Pinpoint the cell where the given text exists, returning its (X, Y) midpoint coordinate. 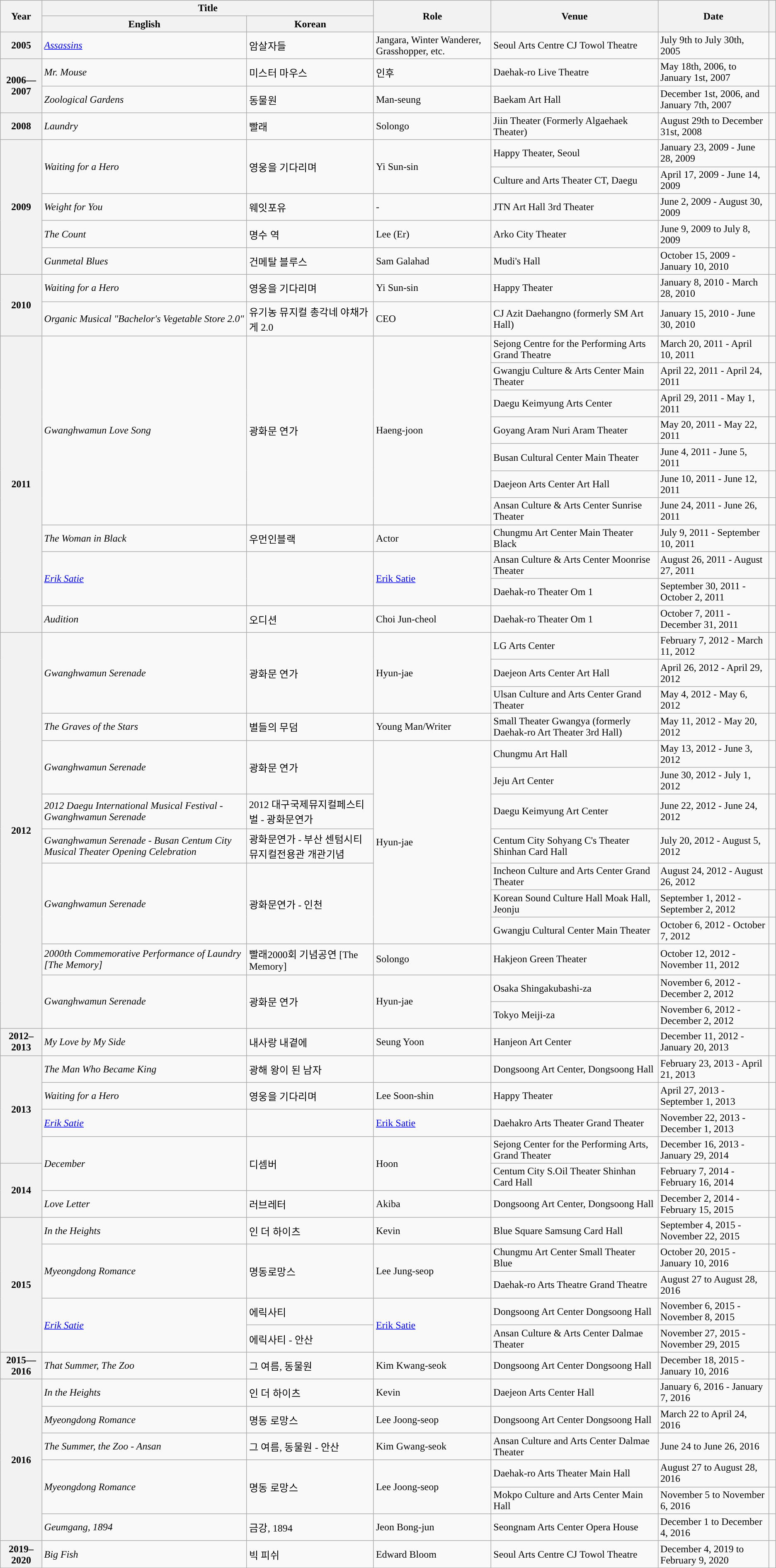
December 1 to December 4, 2016 (714, 1527)
그 여름, 동물원 - 안산 (310, 1446)
Busan Cultural Center Main Theater (575, 457)
Mr. Mouse (144, 72)
2010 (21, 305)
2006—2007 (21, 86)
October 12, 2012 - November 11, 2012 (714, 959)
Hanjeon Art Center (575, 1042)
2009 (21, 207)
Year (21, 16)
동물원 (310, 99)
That Summer, The Zoo (144, 1366)
빨래2000회 기념공연 [The Memory] (310, 959)
2012 대구국제뮤지컬페스티벌 - 광화문연가 (310, 811)
The Man Who Became King (144, 1069)
December 1st, 2006, and January 7th, 2007 (714, 99)
Osaka Shingakubashi-za (575, 988)
Venue (575, 16)
Jeju Art Center (575, 781)
2000th Commemorative Performance of Laundry [The Memory] (144, 959)
2014 (21, 1190)
Ansan Culture & Arts Center Sunrise Theater (575, 511)
April 22, 2011 - April 24, 2011 (714, 376)
Mudi's Hall (575, 261)
2015 (21, 1285)
Mokpo Culture and Arts Center Main Hall (575, 1500)
오디션 (310, 619)
Ulsan Culture and Arts Center Grand Theater (575, 699)
The Summer, the Zoo - Ansan (144, 1446)
명동로망스 (310, 1271)
인후 (432, 72)
June 9, 2009 to July 8, 2009 (714, 234)
July 9th to July 30th, 2005 (714, 46)
July 20, 2012 - August 5, 2012 (714, 846)
Zoological Gardens (144, 99)
Seung Yoon (432, 1042)
에릭사티 - 안산 (310, 1338)
2011 (21, 484)
2012 Daegu International Musical Festival - Gwanghwamun Serenade (144, 811)
September 30, 2011 - October 2, 2011 (714, 592)
Baekam Art Hall (575, 99)
My Love by My Side (144, 1042)
October 15, 2009 - January 10, 2010 (714, 261)
2013 (21, 1109)
Chungmu Art Hall (575, 753)
Geumgang, 1894 (144, 1527)
Arko City Theater (575, 234)
금강, 1894 (310, 1527)
빅 피쉬 (310, 1554)
February 23, 2013 - April 21, 2013 (714, 1069)
2016 (21, 1460)
June 2, 2009 - August 30, 2009 (714, 207)
Ansan Culture & Arts Center Dalmae Theater (575, 1338)
The Graves of the Stars (144, 727)
LG Arts Center (575, 646)
Gwangju Cultural Center Main Theater (575, 931)
November 22, 2013 - December 1, 2013 (714, 1123)
March 22 to April 24, 2016 (714, 1420)
Man-seung (432, 99)
December 16, 2013 - January 29, 2014 (714, 1149)
August 26, 2011 - August 27, 2011 (714, 565)
Title (208, 8)
December 4, 2019 to February 9, 2020 (714, 1554)
Jiin Theater (Formerly Algaehaek Theater) (575, 126)
Haeng-joon (432, 430)
August 29th to December 31st, 2008 (714, 126)
Goyang Aram Nuri Aram Theater (575, 430)
명수 역 (310, 234)
JTN Art Hall 3rd Theater (575, 207)
January 15, 2010 - June 30, 2010 (714, 319)
June 10, 2011 - June 12, 2011 (714, 484)
February 7, 2012 - March 11, 2012 (714, 646)
광해 왕이 된 남자 (310, 1069)
August 24, 2012 - August 26, 2012 (714, 877)
Blue Square Samsung Card Hall (575, 1231)
디셈버 (310, 1163)
Daehakro Arts Theater Grand Theater (575, 1123)
September 1, 2012 - September 2, 2012 (714, 903)
2005 (21, 46)
June 24 to June 26, 2016 (714, 1446)
Lee Jung-seop (432, 1271)
Sejong Center for the Performing Arts, Grand Theater (575, 1149)
광화문연가 - 부산 센텀시티 뮤지컬전용관 개관기념 (310, 846)
2019–2020 (21, 1554)
May 13, 2012 - June 3, 2012 (714, 753)
April 27, 2013 - September 1, 2013 (714, 1096)
September 4, 2015 - November 22, 2015 (714, 1231)
Hoon (432, 1163)
Chungmu Art Center Small Theater Blue (575, 1258)
Daehak-ro Live Theatre (575, 72)
January 8, 2010 - March 28, 2010 (714, 288)
Happy Theater, Seoul (575, 153)
러브레터 (310, 1203)
Daegu Keimyung Arts Center (575, 404)
Gwanghwamun Love Song (144, 430)
Actor (432, 538)
December 18, 2015 - January 10, 2016 (714, 1366)
Lee (Er) (432, 234)
May 4, 2012 - May 6, 2012 (714, 699)
Small Theater Gwangya (formerly Daehak-ro Art Theater 3rd Hall) (575, 727)
Edward Bloom (432, 1554)
Centum City Sohyang C's Theater Shinhan Card Hall (575, 846)
내사랑 내곁에 (310, 1042)
CJ Azit Daehangno (formerly SM Art Hall) (575, 319)
Korean (310, 24)
Laundry (144, 126)
미스터 마우스 (310, 72)
Choi Jun-cheol (432, 619)
Ansan Culture and Arts Center Dalmae Theater (575, 1446)
그 여름, 동물원 (310, 1366)
Gwanghwamun Serenade - Busan Centum City Musical Theater Opening Celebration (144, 846)
Akiba (432, 1203)
June 22, 2012 - June 24, 2012 (714, 811)
February 7, 2014 - February 16, 2014 (714, 1177)
The Count (144, 234)
건메탈 블루스 (310, 261)
Tokyo Meiji-za (575, 1015)
Gwangju Culture & Arts Center Main Theater (575, 376)
May 11, 2012 - May 20, 2012 (714, 727)
May 18th, 2006, to January 1st, 2007 (714, 72)
암살자들 (310, 46)
April 29, 2011 - May 1, 2011 (714, 404)
Weight for You (144, 207)
CEO (432, 319)
April 17, 2009 - June 14, 2009 (714, 180)
에릭사티 (310, 1312)
Sejong Centre for the Performing Arts Grand Theatre (575, 350)
December 11, 2012 - January 20, 2013 (714, 1042)
2012–2013 (21, 1042)
January 6, 2016 - January 7, 2016 (714, 1392)
June 30, 2012 - July 1, 2012 (714, 781)
Young Man/Writer (432, 727)
2012 (21, 830)
Daegu Keimyung Art Center (575, 811)
March 20, 2011 - April 10, 2011 (714, 350)
Daehak-ro Arts Theater Main Hall (575, 1474)
November 6, 2015 - November 8, 2015 (714, 1312)
Gunmetal Blues (144, 261)
Jangara, Winter Wanderer, Grasshopper, etc. (432, 46)
Big Fish (144, 1554)
October 7, 2011 - December 31, 2011 (714, 619)
December 2, 2014 - February 15, 2015 (714, 1203)
Chungmu Art Center Main Theater Black (575, 538)
Ansan Culture & Arts Center Moonrise Theater (575, 565)
April 26, 2012 - April 29, 2012 (714, 673)
광화문연가 - 인천 (310, 903)
Daehak-ro Arts Theatre Grand Theatre (575, 1285)
October 6, 2012 - October 7, 2012 (714, 931)
Hakjeon Green Theater (575, 959)
July 9, 2011 - September 10, 2011 (714, 538)
Incheon Culture and Arts Center Grand Theater (575, 877)
English (144, 24)
Date (714, 16)
Jeon Bong-jun (432, 1527)
January 23, 2009 - June 28, 2009 (714, 153)
Seongnam Arts Center Opera House (575, 1527)
Culture and Arts Theater CT, Daegu (575, 180)
Lee Soon-shin (432, 1096)
The Woman in Black (144, 538)
유기농 뮤지컬 총각네 야채가게 2.0 (310, 319)
June 4, 2011 - June 5, 2011 (714, 457)
우먼인블랙 (310, 538)
Love Letter (144, 1203)
May 20, 2011 - May 22, 2011 (714, 430)
- (432, 207)
Audition (144, 619)
Daejeon Arts Center Hall (575, 1392)
Korean Sound Culture Hall Moak Hall, Jeonju (575, 903)
November 27, 2015 - November 29, 2015 (714, 1338)
Kim Kwang-seok (432, 1366)
빨래 (310, 126)
Organic Musical "Bachelor's Vegetable Store 2.0" (144, 319)
Centum City S.Oil Theater Shinhan Card Hall (575, 1177)
November 5 to November 6, 2016 (714, 1500)
June 24, 2011 - June 26, 2011 (714, 511)
Role (432, 16)
웨잇포유 (310, 207)
별들의 무덤 (310, 727)
2015—2016 (21, 1366)
Assassins (144, 46)
2008 (21, 126)
October 20, 2015 - January 10, 2016 (714, 1258)
Sam Galahad (432, 261)
Kim Gwang-seok (432, 1446)
December (144, 1163)
